Locate the cell with the specified text and output its [X, Y] center coordinate. 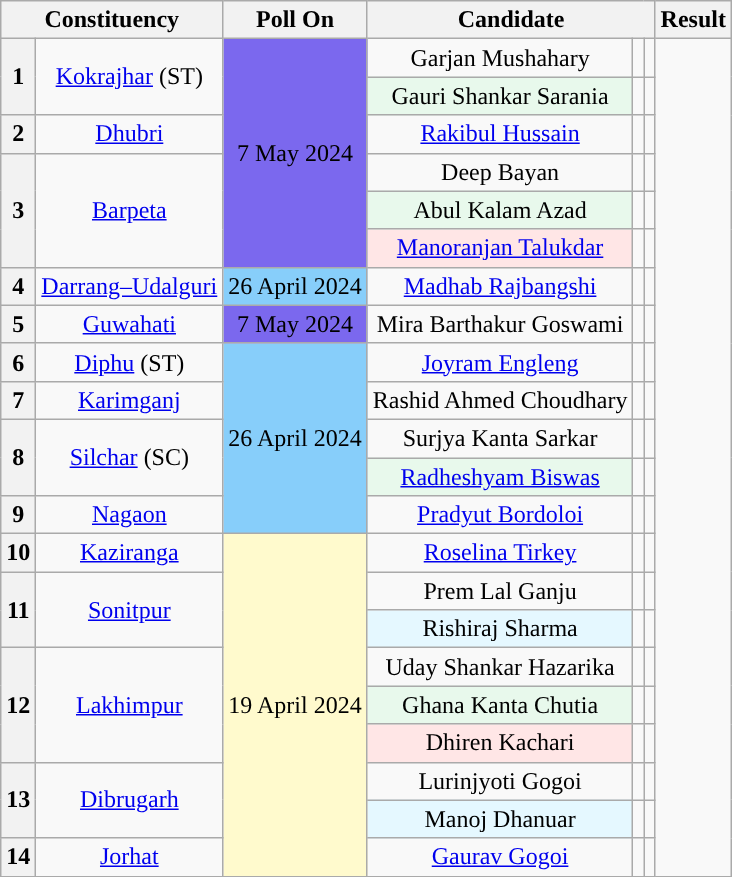
Karimganj [130, 400]
Ghana Kanta Chutia [500, 705]
13 [18, 800]
14 [18, 857]
Poll On [295, 20]
Garjan Mushahary [500, 58]
Deep Bayan [500, 172]
Kaziranga [130, 553]
9 [18, 515]
Guwahati [130, 324]
3 [18, 210]
8 [18, 457]
Constituency [112, 20]
Abul Kalam Azad [500, 210]
Result [693, 20]
Pradyut Bordoloi [500, 515]
Candidate [511, 20]
Manoj Dhanuar [500, 819]
Madhab Rajbangshi [500, 286]
2 [18, 134]
Barpeta [130, 210]
11 [18, 610]
Rashid Ahmed Choudhary [500, 400]
Lurinjyoti Gogoi [500, 781]
Dhiren Kachari [500, 743]
5 [18, 324]
Radheshyam Biswas [500, 477]
4 [18, 286]
Nagaon [130, 515]
19 April 2024 [295, 706]
Manoranjan Talukdar [500, 248]
7 [18, 400]
Lakhimpur [130, 705]
Kokrajhar (ST) [130, 77]
Darrang–Udalguri [130, 286]
Surjya Kanta Sarkar [500, 438]
10 [18, 553]
Prem Lal Ganju [500, 591]
12 [18, 705]
Dhubri [130, 134]
Sonitpur [130, 610]
6 [18, 362]
Joyram Engleng [500, 362]
Roselina Tirkey [500, 553]
Dibrugarh [130, 800]
Mira Barthakur Goswami [500, 324]
Rishiraj Sharma [500, 629]
Uday Shankar Hazarika [500, 667]
Jorhat [130, 857]
Diphu (ST) [130, 362]
Gauri Shankar Sarania [500, 96]
1 [18, 77]
Rakibul Hussain [500, 134]
Gaurav Gogoi [500, 857]
Silchar (SC) [130, 457]
